Capture the cell that displays the provided text and extract its (X, Y) central coordinate. 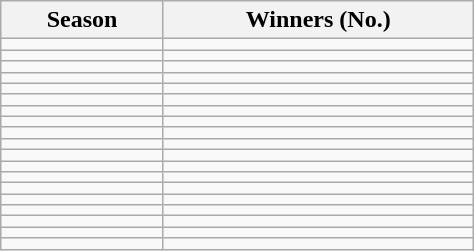
Winners (No.) (318, 20)
Season (82, 20)
